Identify which cell holds the provided text, then report its (X, Y) central coordinate. 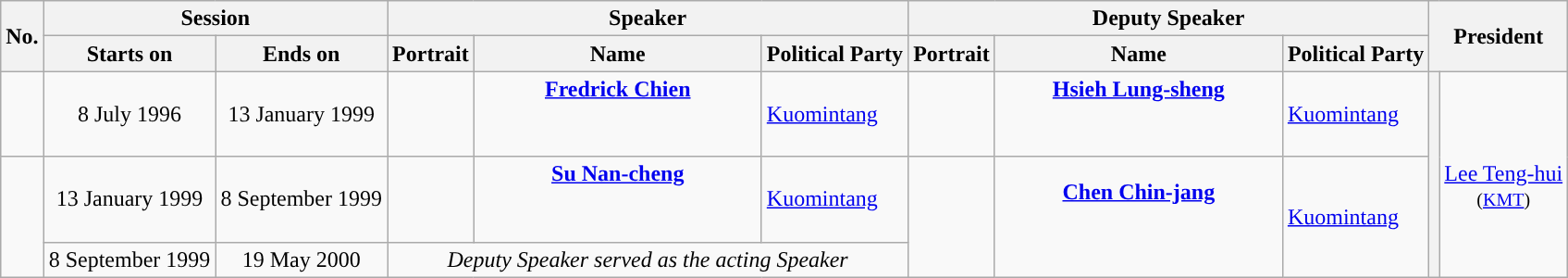
19 May 2000 (302, 259)
Su Nan-cheng (618, 199)
President (1499, 36)
Fredrick Chien (618, 114)
Hsieh Lung-sheng (1138, 114)
Deputy Speaker (1169, 19)
Starts on (130, 54)
Lee Teng-hui(KMT) (1504, 174)
Chen Chin-jang (1138, 217)
Deputy Speaker served as the acting Speaker (648, 259)
8 July 1996 (130, 114)
Session (215, 19)
Ends on (302, 54)
Speaker (648, 19)
No. (22, 36)
